Output the [x, y] coordinate of the center of the cell containing the given text.  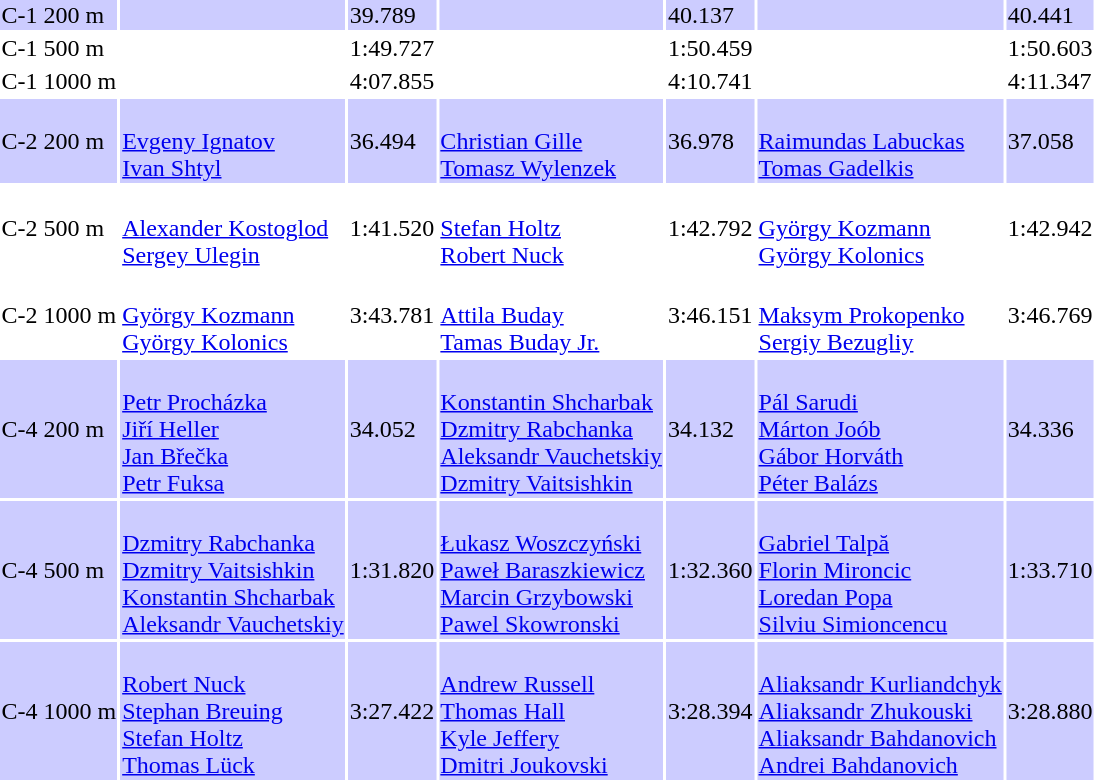
39.789 [392, 15]
1:31.820 [392, 570]
C-2 1000 m [59, 315]
Attila BudayTamas Buday Jr. [552, 315]
Gabriel TalpăFlorin MironcicLoredan PopaSilviu Simioncencu [880, 570]
Maksym ProkopenkoSergiy Bezugliy [880, 315]
3:28.880 [1050, 711]
C-4 500 m [59, 570]
1:50.459 [710, 48]
36.494 [392, 141]
4:07.855 [392, 81]
Aliaksandr KurliandchykAliaksandr ZhukouskiAliaksandr BahdanovichAndrei Bahdanovich [880, 711]
Evgeny IgnatovIvan Shtyl [234, 141]
34.336 [1050, 429]
1:50.603 [1050, 48]
Alexander KostoglodSergey Ulegin [234, 228]
37.058 [1050, 141]
40.441 [1050, 15]
C-1 200 m [59, 15]
3:27.422 [392, 711]
C-2 500 m [59, 228]
1:33.710 [1050, 570]
Raimundas LabuckasTomas Gadelkis [880, 141]
Dzmitry RabchankaDzmitry VaitsishkinKonstantin ShcharbakAleksandr Vauchetskiy [234, 570]
3:28.394 [710, 711]
34.052 [392, 429]
C-4 1000 m [59, 711]
34.132 [710, 429]
Pál SarudiMárton JoóbGábor HorváthPéter Balázs [880, 429]
1:42.942 [1050, 228]
1:49.727 [392, 48]
40.137 [710, 15]
3:46.769 [1050, 315]
Robert NuckStephan BreuingStefan HoltzThomas Lück [234, 711]
C-1 1000 m [59, 81]
3:43.781 [392, 315]
Stefan HoltzRobert Nuck [552, 228]
Konstantin ShcharbakDzmitry RabchankaAleksandr VauchetskiyDzmitry Vaitsishkin [552, 429]
1:42.792 [710, 228]
1:41.520 [392, 228]
4:10.741 [710, 81]
C-2 200 m [59, 141]
Andrew RussellThomas HallKyle JefferyDmitri Joukovski [552, 711]
3:46.151 [710, 315]
4:11.347 [1050, 81]
36.978 [710, 141]
1:32.360 [710, 570]
Petr ProcházkaJiří HellerJan BřečkaPetr Fuksa [234, 429]
C-1 500 m [59, 48]
Christian GilleTomasz Wylenzek [552, 141]
Łukasz WoszczyńskiPaweł BaraszkiewiczMarcin GrzybowskiPawel Skowronski [552, 570]
C-4 200 m [59, 429]
